Search for the cell housing the specified text and yield its [x, y] center coordinate. 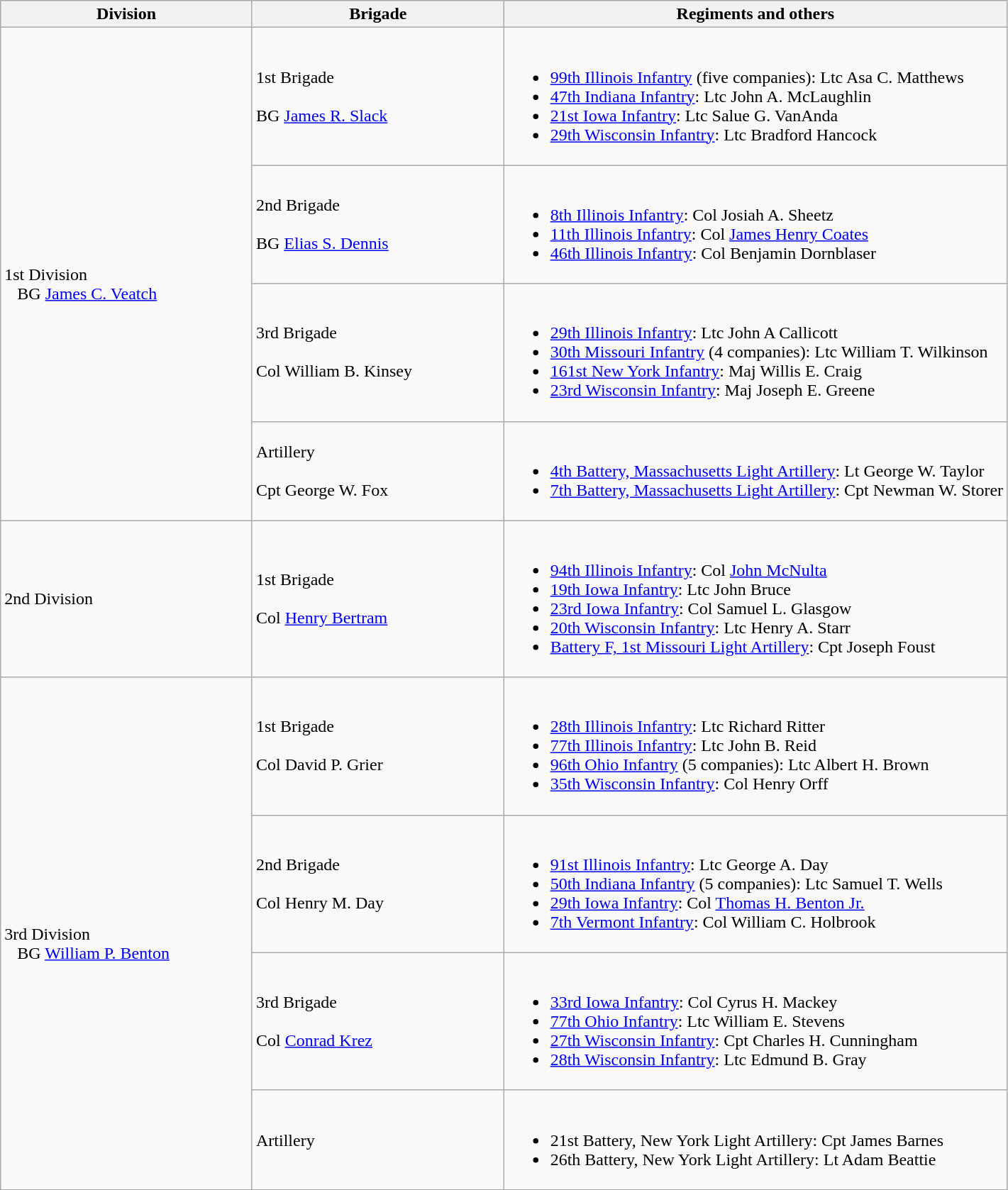
21st Battery, New York Light Artillery: Cpt James Barnes26th Battery, New York Light Artillery: Lt Adam Beattie [755, 1140]
3rd Brigade Col William B. Kinsey [377, 352]
Brigade [377, 14]
1st Brigade Col David P. Grier [377, 746]
3rd Division BG William P. Benton [126, 933]
1st Brigade BG James R. Slack [377, 96]
2nd Division [126, 599]
Artillery [377, 1140]
2nd Brigade BG Elias S. Dennis [377, 224]
Regiments and others [755, 14]
1st Division BG James C. Veatch [126, 274]
Division [126, 14]
4th Battery, Massachusetts Light Artillery: Lt George W. Taylor7th Battery, Massachusetts Light Artillery: Cpt Newman W. Storer [755, 471]
Artillery Cpt George W. Fox [377, 471]
8th Illinois Infantry: Col Josiah A. Sheetz11th Illinois Infantry: Col James Henry Coates46th Illinois Infantry: Col Benjamin Dornblaser [755, 224]
2nd Brigade Col Henry M. Day [377, 884]
1st Brigade Col Henry Bertram [377, 599]
3rd Brigade Col Conrad Krez [377, 1021]
